Return [x, y] of the center of cell containing provided text 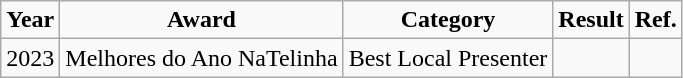
Year [30, 20]
Best Local Presenter [448, 58]
Melhores do Ano NaTelinha [202, 58]
Award [202, 20]
Ref. [656, 20]
2023 [30, 58]
Result [591, 20]
Category [448, 20]
